Identify which cell holds the provided text, then report its (x, y) central coordinate. 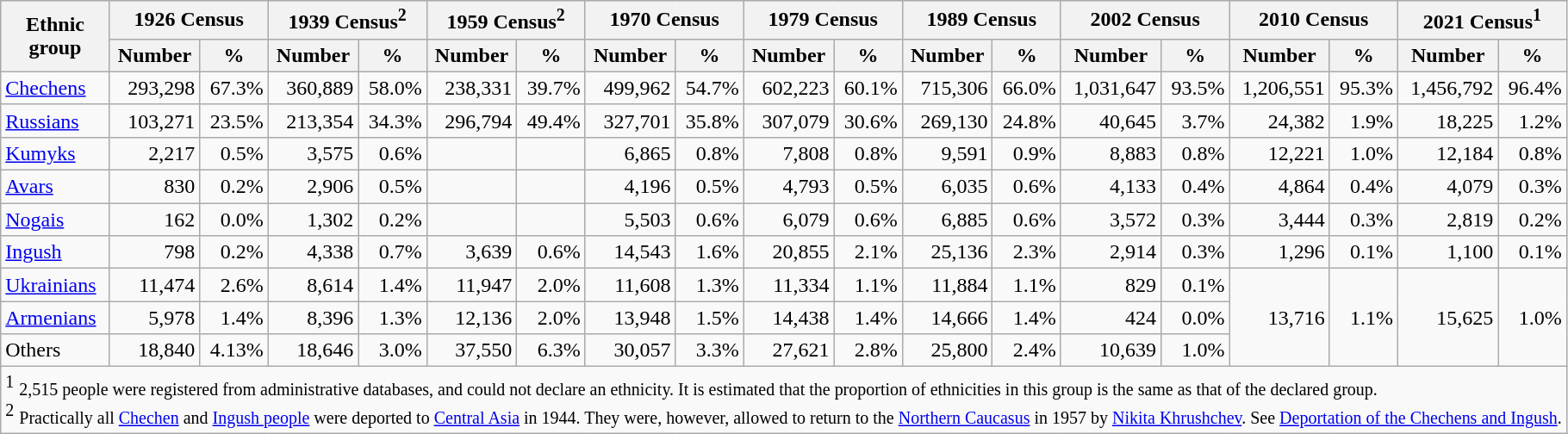
25,800 (948, 350)
18,646 (314, 350)
1959 Census2 (506, 21)
12,221 (1279, 153)
Kumyks (55, 153)
Armenians (55, 318)
11,884 (948, 285)
18,225 (1448, 121)
499,962 (631, 88)
2.4% (1027, 350)
24.8% (1027, 121)
1,206,551 (1279, 88)
2021 Census1 (1483, 21)
66.0% (1027, 88)
0.9% (1027, 153)
60.1% (868, 88)
6,079 (789, 220)
4,079 (1448, 187)
39.7% (551, 88)
1.6% (710, 252)
4,133 (1111, 187)
Others (55, 350)
35.8% (710, 121)
5,503 (631, 220)
30.6% (868, 121)
2,819 (1448, 220)
Ukrainians (55, 285)
1,302 (314, 220)
8,396 (314, 318)
715,306 (948, 88)
67.3% (234, 88)
424 (1111, 318)
95.3% (1363, 88)
10,639 (1111, 350)
2002 Census (1145, 21)
49.4% (551, 121)
18,840 (155, 350)
4,338 (314, 252)
Russians (55, 121)
103,271 (155, 121)
20,855 (789, 252)
830 (155, 187)
40,645 (1111, 121)
1939 Census2 (347, 21)
6,035 (948, 187)
8,614 (314, 285)
54.7% (710, 88)
27,621 (789, 350)
798 (155, 252)
8,883 (1111, 153)
12,136 (472, 318)
25,136 (948, 252)
96.4% (1532, 88)
5,978 (155, 318)
3,639 (472, 252)
3,444 (1279, 220)
11,334 (789, 285)
1,296 (1279, 252)
14,438 (789, 318)
213,354 (314, 121)
162 (155, 220)
1979 Census (823, 21)
829 (1111, 285)
1989 Census (981, 21)
3.7% (1196, 121)
13,716 (1279, 318)
2010 Census (1314, 21)
14,666 (948, 318)
12,184 (1448, 153)
2.3% (1027, 252)
93.5% (1196, 88)
37,550 (472, 350)
360,889 (314, 88)
602,223 (789, 88)
6,865 (631, 153)
Ethnicgroup (55, 36)
13,948 (631, 318)
269,130 (948, 121)
6.3% (551, 350)
34.3% (393, 121)
4,864 (1279, 187)
3,572 (1111, 220)
296,794 (472, 121)
1970 Census (664, 21)
58.0% (393, 88)
307,079 (789, 121)
9,591 (948, 153)
4,793 (789, 187)
24,382 (1279, 121)
1,456,792 (1448, 88)
2,914 (1111, 252)
4,196 (631, 187)
238,331 (472, 88)
Ingush (55, 252)
2.8% (868, 350)
Nogais (55, 220)
2,906 (314, 187)
1.2% (1532, 121)
11,608 (631, 285)
7,808 (789, 153)
1,100 (1448, 252)
11,474 (155, 285)
327,701 (631, 121)
14,543 (631, 252)
2,217 (155, 153)
1.9% (1363, 121)
2.6% (234, 285)
Avars (55, 187)
293,298 (155, 88)
11,947 (472, 285)
4.13% (234, 350)
30,057 (631, 350)
3,575 (314, 153)
23.5% (234, 121)
15,625 (1448, 318)
Chechens (55, 88)
3.3% (710, 350)
2.1% (868, 252)
1.5% (710, 318)
0.7% (393, 252)
1,031,647 (1111, 88)
1926 Census (189, 21)
3.0% (393, 350)
6,885 (948, 220)
